Extract the (x, y) coordinate from the center of the cell holding the provided text.  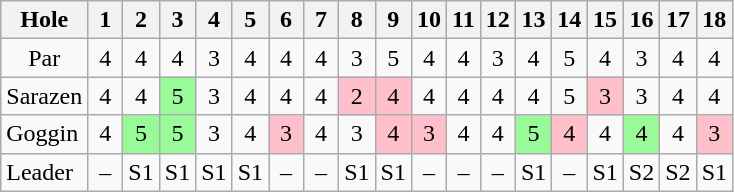
13 (533, 20)
12 (498, 20)
17 (678, 20)
10 (428, 20)
Leader (44, 172)
16 (641, 20)
8 (357, 20)
15 (605, 20)
11 (464, 20)
1 (106, 20)
9 (393, 20)
Par (44, 58)
18 (714, 20)
Goggin (44, 134)
Hole (44, 20)
Sarazen (44, 96)
14 (570, 20)
6 (286, 20)
7 (322, 20)
